For the text-containing cell, return its midpoint in (x, y) coordinate format. 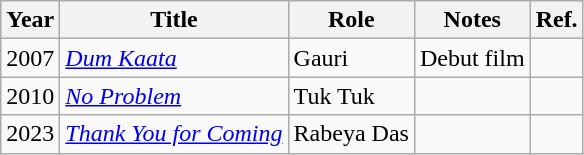
Thank You for Coming (174, 134)
2010 (30, 96)
Ref. (556, 20)
Role (351, 20)
No Problem (174, 96)
2023 (30, 134)
Rabeya Das (351, 134)
2007 (30, 58)
Gauri (351, 58)
Year (30, 20)
Title (174, 20)
Dum Kaata (174, 58)
Debut film (472, 58)
Tuk Tuk (351, 96)
Notes (472, 20)
